From the cell containing the given text, extract its center point as [X, Y] coordinate. 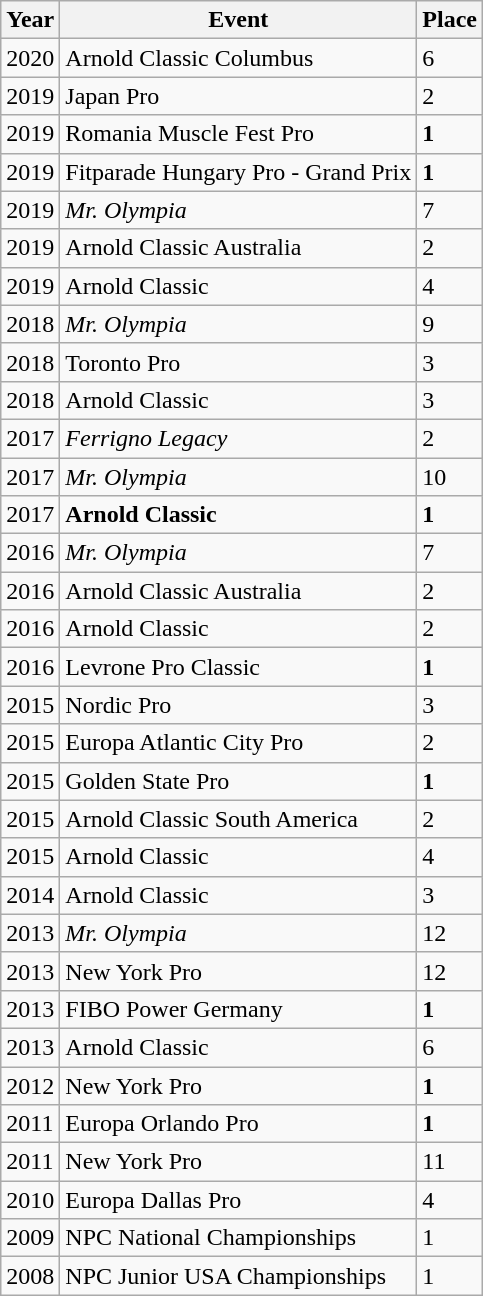
Year [30, 20]
2009 [30, 1238]
2014 [30, 895]
9 [450, 324]
Fitparade Hungary Pro - Grand Prix [238, 172]
Golden State Pro [238, 781]
2020 [30, 58]
Arnold Classic South America [238, 819]
2012 [30, 1085]
Europa Atlantic City Pro [238, 743]
Romania Muscle Fest Pro [238, 134]
FIBO Power Germany [238, 1009]
Place [450, 20]
Event [238, 20]
Levrone Pro Classic [238, 667]
Europa Orlando Pro [238, 1124]
Europa Dallas Pro [238, 1200]
2010 [30, 1200]
Toronto Pro [238, 362]
Japan Pro [238, 96]
Arnold Classic Columbus [238, 58]
Ferrigno Legacy [238, 438]
10 [450, 477]
NPC Junior USA Championships [238, 1276]
2008 [30, 1276]
NPC National Championships [238, 1238]
11 [450, 1162]
Nordic Pro [238, 705]
